Return (x, y) of the center of cell containing provided text 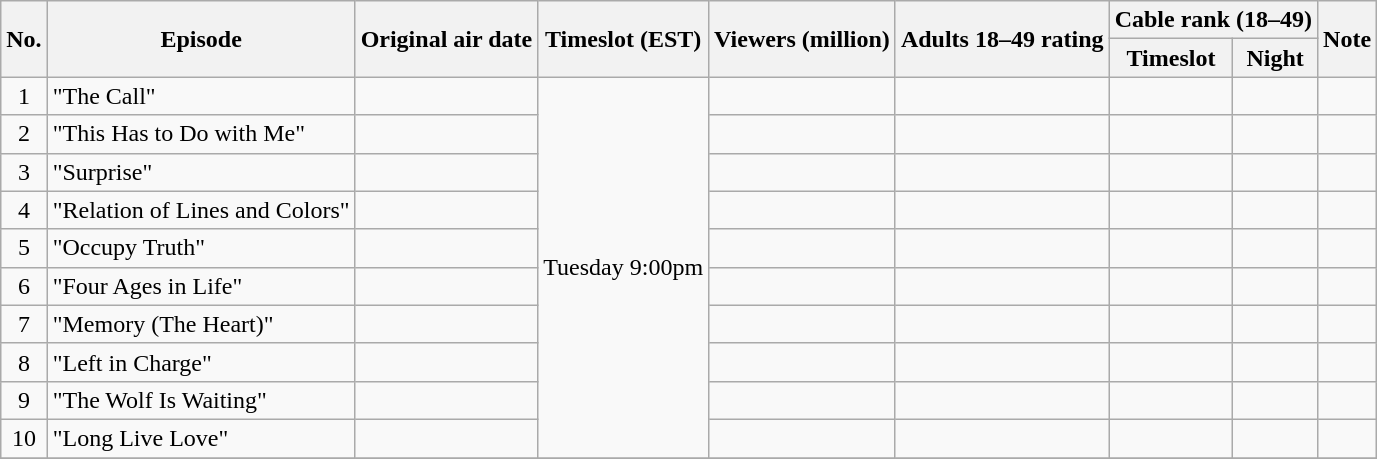
No. (24, 39)
3 (24, 172)
"This Has to Do with Me" (201, 134)
"Long Live Love" (201, 438)
"Memory (The Heart)" (201, 324)
Original air date (446, 39)
"Four Ages in Life" (201, 286)
Episode (201, 39)
Note (1348, 39)
Night (1276, 58)
10 (24, 438)
Viewers (million) (802, 39)
9 (24, 400)
1 (24, 96)
"Left in Charge" (201, 362)
2 (24, 134)
5 (24, 248)
8 (24, 362)
4 (24, 210)
Timeslot (1171, 58)
"Occupy Truth" (201, 248)
7 (24, 324)
Cable rank (18–49) (1213, 20)
"Relation of Lines and Colors" (201, 210)
Tuesday 9:00pm (624, 268)
"Surprise" (201, 172)
Adults 18–49 rating (1002, 39)
"The Call" (201, 96)
Timeslot (EST) (624, 39)
6 (24, 286)
"The Wolf Is Waiting" (201, 400)
